Find where the given text appears and provide that cell's center as [X, Y] coordinate. 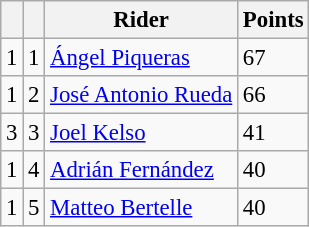
Rider [142, 20]
4 [34, 170]
Ángel Piqueras [142, 58]
66 [274, 95]
5 [34, 208]
Joel Kelso [142, 133]
41 [274, 133]
67 [274, 58]
Points [274, 20]
Adrián Fernández [142, 170]
José Antonio Rueda [142, 95]
2 [34, 95]
Matteo Bertelle [142, 208]
